Determine the [x, y] coordinate at the center of the cell enclosing the given text.  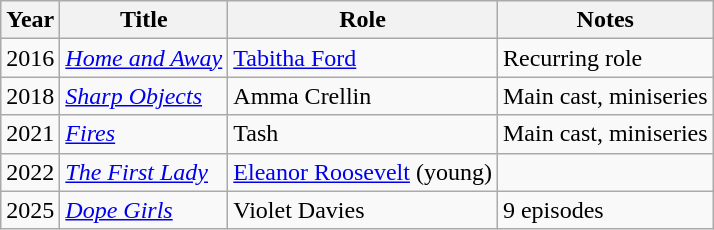
Violet Davies [363, 210]
2016 [30, 58]
Home and Away [144, 58]
Amma Crellin [363, 96]
2021 [30, 134]
2025 [30, 210]
Eleanor Roosevelt (young) [363, 172]
The First Lady [144, 172]
Fires [144, 134]
Recurring role [605, 58]
2018 [30, 96]
2022 [30, 172]
Tash [363, 134]
Dope Girls [144, 210]
Year [30, 20]
Role [363, 20]
Tabitha Ford [363, 58]
Sharp Objects [144, 96]
Notes [605, 20]
Title [144, 20]
9 episodes [605, 210]
